Provide the (X, Y) coordinate of the cell's center where the given text is located.  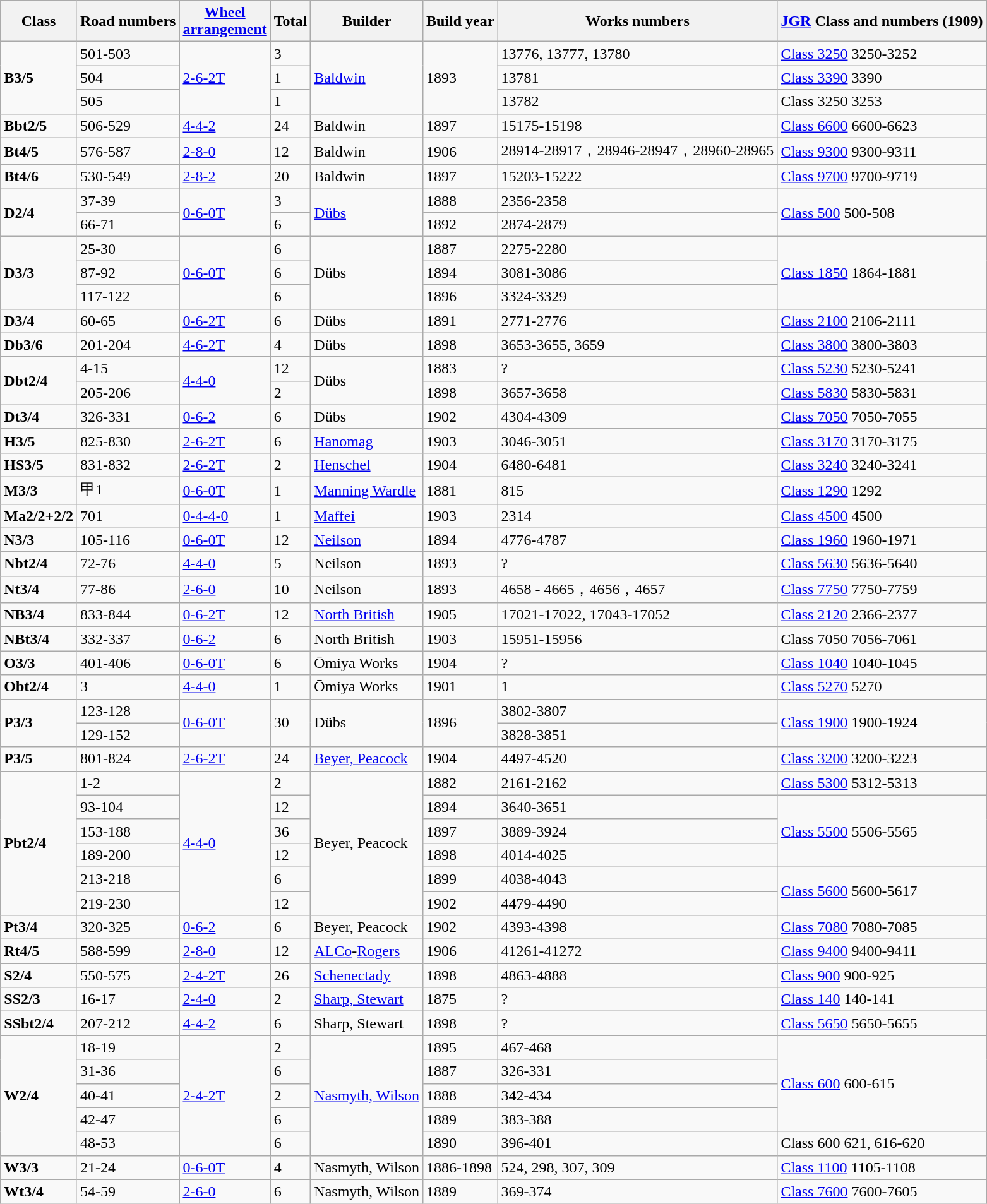
Pt3/4 (39, 927)
1881 (460, 490)
530-549 (128, 177)
SSbt2/4 (39, 1023)
3802-3807 (638, 711)
576-587 (128, 152)
4658 - 4665，4656，4657 (638, 590)
Class 1900 1900-1924 (882, 723)
1895 (460, 1047)
342-434 (638, 1095)
467-468 (638, 1047)
550-575 (128, 975)
1883 (460, 369)
833-844 (128, 615)
H3/5 (39, 441)
831-832 (128, 465)
87-92 (128, 273)
26 (290, 975)
NBt3/4 (39, 639)
205-206 (128, 393)
825-830 (128, 441)
153-188 (128, 831)
Henschel (367, 465)
4038-4043 (638, 879)
4863-4888 (638, 975)
320-325 (128, 927)
36 (290, 831)
6480-6481 (638, 465)
Dt3/4 (39, 417)
Class 4500 4500 (882, 516)
4497-4520 (638, 759)
Class 1850 1864-1881 (882, 273)
Class 9700 9700-9719 (882, 177)
SS2/3 (39, 999)
25-30 (128, 249)
Class 9300 9300-9311 (882, 152)
48-53 (128, 1143)
524, 298, 307, 309 (638, 1167)
60-65 (128, 321)
Class 3200 3200-3223 (882, 759)
P3/3 (39, 723)
5 (290, 564)
37-39 (128, 201)
3828-3851 (638, 735)
123-128 (128, 711)
15951-15956 (638, 639)
213-218 (128, 879)
Class 2120 2366-2377 (882, 615)
Build year (460, 21)
Class 1960 1960-1971 (882, 540)
Obt2/4 (39, 687)
105-116 (128, 540)
207-212 (128, 1023)
D2/4 (39, 213)
588-599 (128, 951)
129-152 (128, 735)
383-388 (638, 1119)
15175-15198 (638, 126)
Class (39, 21)
40-41 (128, 1095)
41261-41272 (638, 951)
Class 5600 5600-5617 (882, 891)
Class 3800 3800-3803 (882, 345)
O3/3 (39, 663)
Class 600 621, 616-620 (882, 1143)
Class 7080 7080-7085 (882, 927)
1875 (460, 999)
2314 (638, 516)
S2/4 (39, 975)
93-104 (128, 807)
Class 5830 5830-5831 (882, 393)
Rt4/5 (39, 951)
3640-3651 (638, 807)
W3/3 (39, 1167)
Manning Wardle (367, 490)
Class 7750 7750-7759 (882, 590)
Nbt2/4 (39, 564)
701 (128, 516)
Wt3/4 (39, 1191)
815 (638, 490)
4393-4398 (638, 927)
28914-28917，28946-28947，28960-28965 (638, 152)
Class 2100 2106-2111 (882, 321)
D3/4 (39, 321)
Builder (367, 21)
Db3/6 (39, 345)
Class 5630 5636-5640 (882, 564)
16-17 (128, 999)
10 (290, 590)
1901 (460, 687)
Road numbers (128, 21)
3081-3086 (638, 273)
Dbt2/4 (39, 381)
4479-4490 (638, 903)
Total (290, 21)
3889-3924 (638, 831)
4-6-2T (225, 345)
15203-15222 (638, 177)
3324-3329 (638, 297)
13776, 13777, 13780 (638, 54)
甲1 (128, 490)
Bt4/5 (39, 152)
4776-4787 (638, 540)
Class 7050 7056-7061 (882, 639)
Class 1290 1292 (882, 490)
Bt4/6 (39, 177)
Class 3390 3390 (882, 78)
2356-2358 (638, 201)
Class 140 140-141 (882, 999)
1886-1898 (460, 1167)
1891 (460, 321)
Class 900 900-925 (882, 975)
Class 5270 5270 (882, 687)
66-71 (128, 225)
Ma2/2+2/2 (39, 516)
Pbt2/4 (39, 843)
Class 1040 1040-1045 (882, 663)
219-230 (128, 903)
13782 (638, 102)
Class 7050 7050-7055 (882, 417)
4304-4309 (638, 417)
3653-3655, 3659 (638, 345)
4-15 (128, 369)
Class 3170 3170-3175 (882, 441)
M3/3 (39, 490)
396-401 (638, 1143)
332-337 (128, 639)
2771-2776 (638, 321)
0-4-4-0 (225, 516)
4014-4025 (638, 855)
505 (128, 102)
Class 600 600-615 (882, 1083)
2874-2879 (638, 225)
Class 3240 3240-3241 (882, 465)
Class 5300 5312-5313 (882, 783)
Hanomag (367, 441)
504 (128, 78)
Class 1100 1105-1108 (882, 1167)
Class 9400 9400-9411 (882, 951)
Class 5230 5230-5241 (882, 369)
Class 5500 5506-5565 (882, 831)
54-59 (128, 1191)
Class 3250 3250-3252 (882, 54)
Nt3/4 (39, 590)
1-2 (128, 783)
501-503 (128, 54)
JGR Class and numbers (1909) (882, 21)
31-36 (128, 1071)
HS3/5 (39, 465)
506-529 (128, 126)
21-24 (128, 1167)
77-86 (128, 590)
801-824 (128, 759)
B3/5 (39, 78)
72-76 (128, 564)
D3/3 (39, 273)
117-122 (128, 297)
3046-3051 (638, 441)
Class 3250 3253 (882, 102)
17021-17022, 17043-17052 (638, 615)
Class 500 500-508 (882, 213)
2161-2162 (638, 783)
3657-3658 (638, 393)
1905 (460, 615)
1890 (460, 1143)
NB3/4 (39, 615)
2-8-2 (225, 177)
Wheelarrangement (225, 21)
ALCo-Rogers (367, 951)
189-200 (128, 855)
2-4-0 (225, 999)
1882 (460, 783)
2275-2280 (638, 249)
Class 5650 5650-5655 (882, 1023)
Schenectady (367, 975)
Class 6600 6600-6623 (882, 126)
W2/4 (39, 1095)
13781 (638, 78)
Maffei (367, 516)
20 (290, 177)
N3/3 (39, 540)
42-47 (128, 1119)
30 (290, 723)
P3/5 (39, 759)
Class 7600 7600-7605 (882, 1191)
18-19 (128, 1047)
Bbt2/5 (39, 126)
201-204 (128, 345)
Works numbers (638, 21)
1899 (460, 879)
401-406 (128, 663)
1892 (460, 225)
369-374 (638, 1191)
